Output the (X, Y) coordinate of the center of the cell containing the given text.  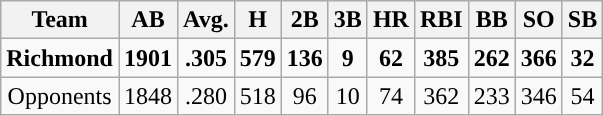
1901 (148, 58)
54 (582, 96)
96 (304, 96)
32 (582, 58)
136 (304, 58)
SO (538, 20)
.280 (206, 96)
Richmond (60, 58)
366 (538, 58)
Team (60, 20)
9 (348, 58)
Avg. (206, 20)
2B (304, 20)
262 (492, 58)
10 (348, 96)
H (258, 20)
1848 (148, 96)
AB (148, 20)
233 (492, 96)
HR (390, 20)
346 (538, 96)
BB (492, 20)
518 (258, 96)
385 (441, 58)
3B (348, 20)
Opponents (60, 96)
.305 (206, 58)
362 (441, 96)
579 (258, 58)
RBI (441, 20)
74 (390, 96)
SB (582, 20)
62 (390, 58)
